Pinpoint the cell where the given text exists, returning its (X, Y) midpoint coordinate. 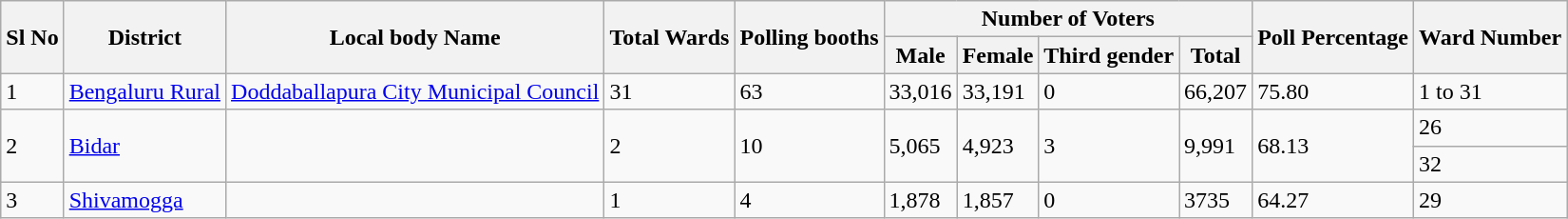
3735 (1216, 200)
4,923 (998, 146)
66,207 (1216, 91)
Total (1216, 55)
Shivamogga (144, 200)
32 (1490, 164)
75.80 (1333, 91)
33,191 (998, 91)
Doddaballapura City Municipal Council (415, 91)
Number of Voters (1068, 19)
10 (810, 146)
31 (669, 91)
Polling booths (810, 37)
26 (1490, 128)
Ward Number (1490, 37)
Third gender (1109, 55)
64.27 (1333, 200)
Male (920, 55)
1,857 (998, 200)
63 (810, 91)
33,016 (920, 91)
29 (1490, 200)
5,065 (920, 146)
Bengaluru Rural (144, 91)
68.13 (1333, 146)
Female (998, 55)
4 (810, 200)
Bidar (144, 146)
9,991 (1216, 146)
Local body Name (415, 37)
1,878 (920, 200)
Sl No (32, 37)
Total Wards (669, 37)
District (144, 37)
1 to 31 (1490, 91)
Poll Percentage (1333, 37)
